Locate the cell with the specified text and output its [X, Y] center coordinate. 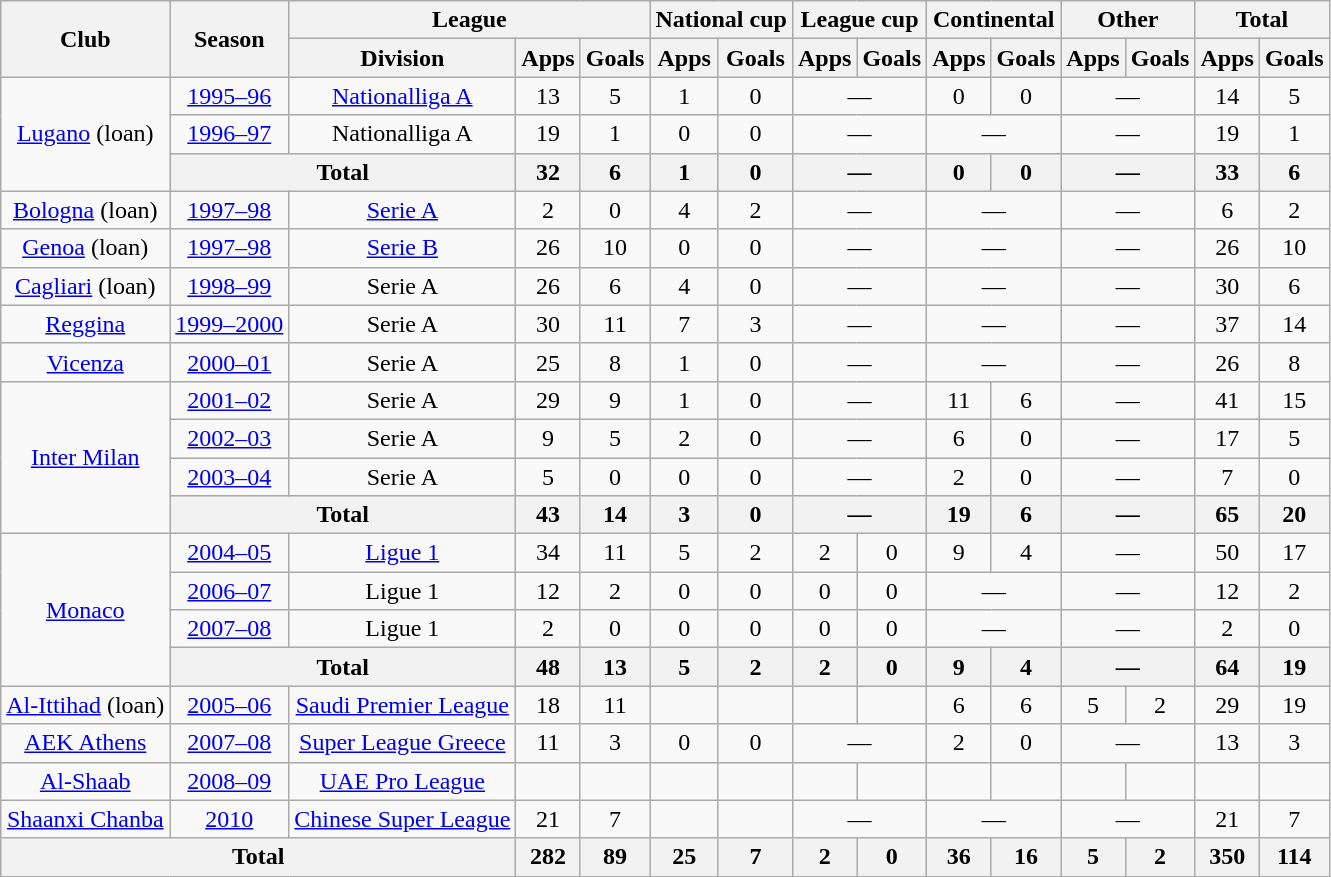
2004–05 [230, 553]
2003–04 [230, 477]
2002–03 [230, 438]
Season [230, 39]
Monaco [86, 610]
32 [548, 172]
Genoa (loan) [86, 248]
Chinese Super League [402, 819]
2005–06 [230, 705]
Continental [994, 20]
AEK Athens [86, 743]
65 [1227, 515]
Vicenza [86, 362]
Super League Greece [402, 743]
33 [1227, 172]
Other [1128, 20]
43 [548, 515]
Division [402, 58]
Lugano (loan) [86, 134]
Inter Milan [86, 457]
League [470, 20]
20 [1294, 515]
2001–02 [230, 400]
89 [615, 857]
282 [548, 857]
National cup [721, 20]
Club [86, 39]
1995–96 [230, 96]
2006–07 [230, 591]
1996–97 [230, 134]
114 [1294, 857]
1998–99 [230, 286]
UAE Pro League [402, 781]
48 [548, 667]
2008–09 [230, 781]
Al-Shaab [86, 781]
36 [959, 857]
1999–2000 [230, 324]
16 [1026, 857]
Serie B [402, 248]
2000–01 [230, 362]
64 [1227, 667]
Al-Ittihad (loan) [86, 705]
Shaanxi Chanba [86, 819]
Bologna (loan) [86, 210]
50 [1227, 553]
Cagliari (loan) [86, 286]
18 [548, 705]
34 [548, 553]
Reggina [86, 324]
37 [1227, 324]
41 [1227, 400]
League cup [859, 20]
15 [1294, 400]
2010 [230, 819]
350 [1227, 857]
Saudi Premier League [402, 705]
